For the text-containing cell, return its midpoint in [x, y] coordinate format. 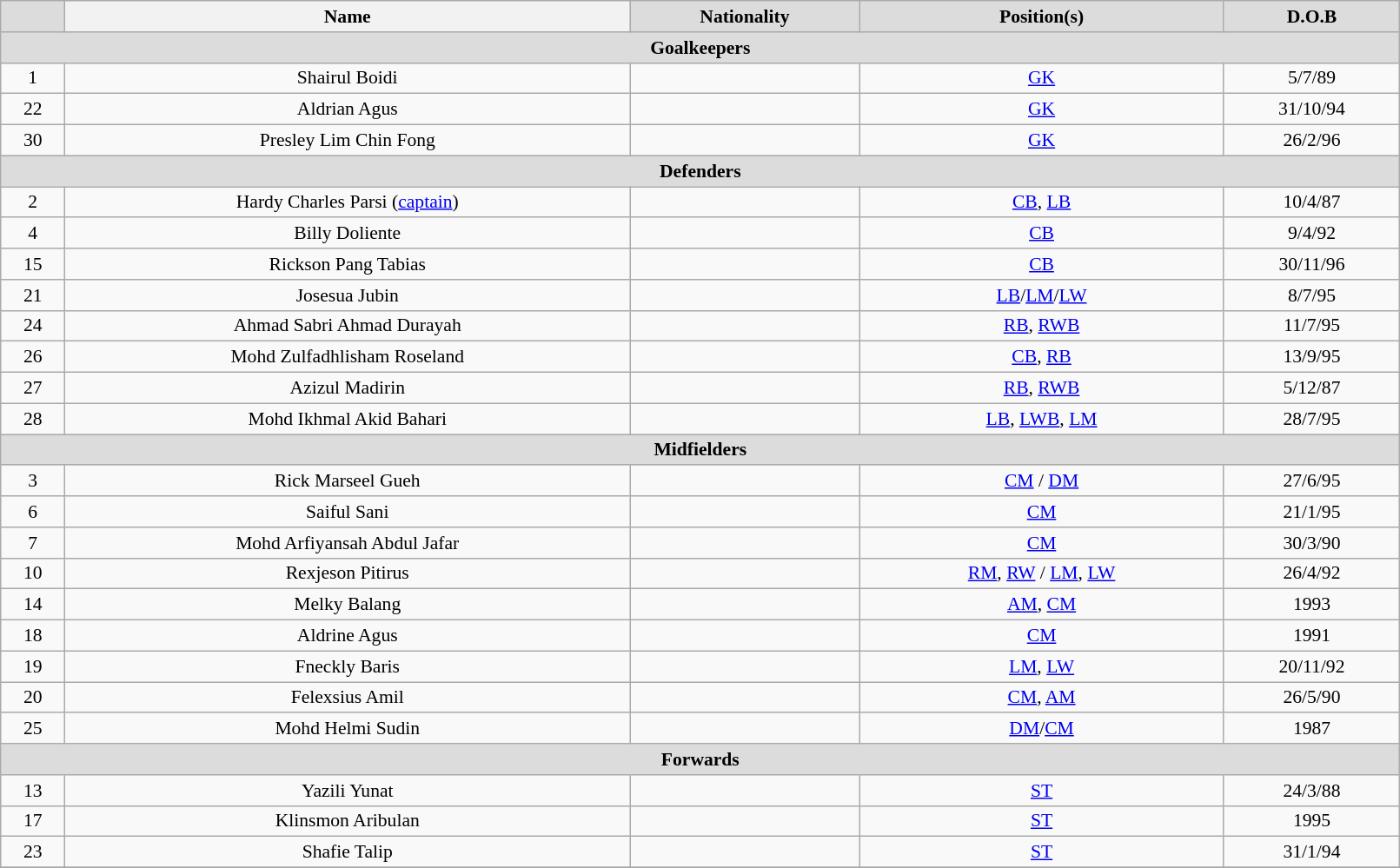
Name [348, 17]
DM/CM [1041, 729]
1995 [1312, 821]
10 [33, 573]
26/5/90 [1312, 698]
13 [33, 791]
Position(s) [1041, 17]
5/12/87 [1312, 388]
CM / DM [1041, 481]
Shairul Boidi [348, 78]
26 [33, 357]
Azizul Madirin [348, 388]
Defenders [700, 171]
30/3/90 [1312, 543]
RM, RW / LM, LW [1041, 573]
Ahmad Sabri Ahmad Durayah [348, 326]
Mohd Zulfadhlisham Roseland [348, 357]
27/6/95 [1312, 481]
27 [33, 388]
15 [33, 264]
7 [33, 543]
25 [33, 729]
Goalkeepers [700, 48]
19 [33, 666]
1987 [1312, 729]
Presley Lim Chin Fong [348, 141]
Rexjeson Pitirus [348, 573]
Midfielders [700, 450]
21/1/95 [1312, 512]
Klinsmon Aribulan [348, 821]
24/3/88 [1312, 791]
LM, LW [1041, 666]
17 [33, 821]
4 [33, 234]
18 [33, 636]
30 [33, 141]
Felexsius Amil [348, 698]
AM, CM [1041, 605]
Hardy Charles Parsi (captain) [348, 202]
23 [33, 852]
28/7/95 [1312, 419]
9/4/92 [1312, 234]
Fneckly Baris [348, 666]
8/7/95 [1312, 295]
Nationality [745, 17]
Mohd Ikhmal Akid Bahari [348, 419]
Billy Doliente [348, 234]
1993 [1312, 605]
Aldrine Agus [348, 636]
22 [33, 109]
20 [33, 698]
Melky Balang [348, 605]
21 [33, 295]
Saiful Sani [348, 512]
Yazili Yunat [348, 791]
CB, RB [1041, 357]
Mohd Helmi Sudin [348, 729]
31/10/94 [1312, 109]
26/4/92 [1312, 573]
5/7/89 [1312, 78]
30/11/96 [1312, 264]
LB/LM/LW [1041, 295]
10/4/87 [1312, 202]
31/1/94 [1312, 852]
26/2/96 [1312, 141]
Forwards [700, 759]
Josesua Jubin [348, 295]
11/7/95 [1312, 326]
20/11/92 [1312, 666]
LB, LWB, LM [1041, 419]
28 [33, 419]
CM, AM [1041, 698]
Rickson Pang Tabias [348, 264]
Aldrian Agus [348, 109]
Mohd Arfiyansah Abdul Jafar [348, 543]
Rick Marseel Gueh [348, 481]
6 [33, 512]
2 [33, 202]
24 [33, 326]
13/9/95 [1312, 357]
14 [33, 605]
1 [33, 78]
D.O.B [1312, 17]
Shafie Talip [348, 852]
3 [33, 481]
1991 [1312, 636]
CB, LB [1041, 202]
